Find where the given text appears and provide that cell's center as [x, y] coordinate. 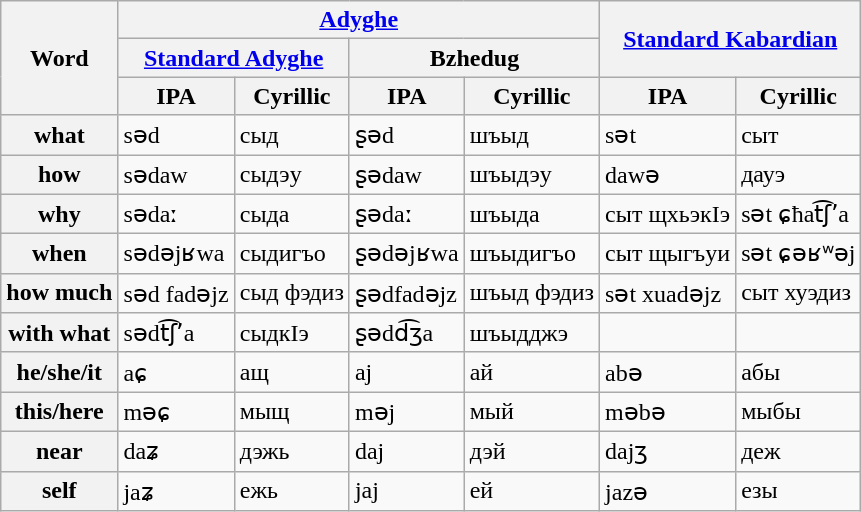
шъыд фэдиз [532, 293]
мыщ [292, 412]
sədəjʁwa [176, 254]
daj [406, 451]
with what [60, 333]
ʂədaː [406, 214]
sət xuadəjz [668, 293]
ай [532, 372]
ʂəd [406, 135]
Standard Kabardian [730, 39]
мый [532, 412]
Word [60, 58]
jaʑ [176, 491]
сыт щыгъуи [668, 254]
сыт щхьэкIэ [668, 214]
сыд [292, 135]
шъыдигъо [532, 254]
Bzhedug [474, 58]
абы [798, 372]
дэй [532, 451]
sədaː [176, 214]
he/she/it [60, 372]
езы [798, 491]
jazə [668, 491]
sət ɕħat͡ʃʼa [798, 214]
self [60, 491]
when [60, 254]
сыд фэдиз [292, 293]
дэжь [292, 451]
сыт хуэдиз [798, 293]
дауэ [798, 174]
aɕ [176, 372]
why [60, 214]
шъыда [532, 214]
Adyghe [359, 20]
ʂədd͡ʒa [406, 333]
dajʒ [668, 451]
məɕ [176, 412]
aj [406, 372]
abə [668, 372]
сыдигъо [292, 254]
səd fadəjz [176, 293]
məj [406, 412]
how much [60, 293]
Standard Adyghe [234, 58]
məbə [668, 412]
sət [668, 135]
ей [532, 491]
what [60, 135]
ʂədəjʁwa [406, 254]
ʂədaw [406, 174]
sədt͡ʃʼa [176, 333]
dawə [668, 174]
сыдкIэ [292, 333]
сыдэу [292, 174]
ащ [292, 372]
сыда [292, 214]
near [60, 451]
how [60, 174]
səd [176, 135]
ежь [292, 491]
sət ɕəʁʷəj [798, 254]
мыбы [798, 412]
ʂədfadəjz [406, 293]
шъыдэу [532, 174]
daʑ [176, 451]
сыт [798, 135]
деж [798, 451]
jaj [406, 491]
this/here [60, 412]
шъыд [532, 135]
шъыдджэ [532, 333]
sədaw [176, 174]
